Extract the (X, Y) coordinate from the center of the cell holding the provided text.  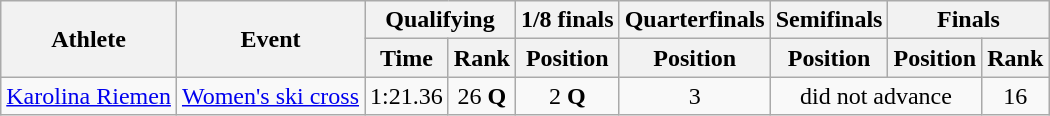
3 (694, 96)
2 Q (567, 96)
Karolina Riemen (89, 96)
Qualifying (440, 20)
Semifinals (829, 20)
1:21.36 (407, 96)
Finals (968, 20)
26 Q (482, 96)
Event (270, 39)
1/8 finals (567, 20)
did not advance (876, 96)
Time (407, 58)
Women's ski cross (270, 96)
Quarterfinals (694, 20)
16 (1016, 96)
Athlete (89, 39)
